Find where the given text appears and provide that cell's center as (x, y) coordinate. 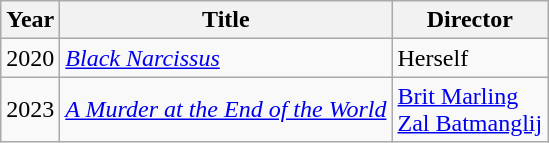
2020 (30, 58)
Black Narcissus (226, 58)
Director (470, 20)
Year (30, 20)
Herself (470, 58)
A Murder at the End of the World (226, 110)
2023 (30, 110)
Brit MarlingZal Batmanglij (470, 110)
Title (226, 20)
